Scan for the cell matching the given text and deliver its (X, Y) coordinate at center. 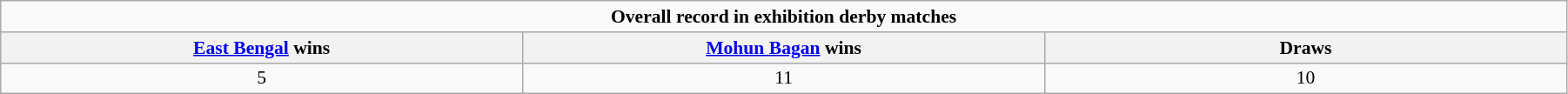
5 (262, 78)
11 (784, 78)
Draws (1306, 48)
Overall record in exhibition derby matches (784, 17)
East Bengal wins (262, 48)
Mohun Bagan wins (784, 48)
10 (1306, 78)
